Locate the cell with the specified text and output its [X, Y] center coordinate. 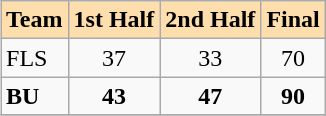
43 [114, 96]
FLS [34, 58]
33 [210, 58]
47 [210, 96]
BU [34, 96]
90 [293, 96]
2nd Half [210, 20]
Team [34, 20]
37 [114, 58]
Final [293, 20]
1st Half [114, 20]
70 [293, 58]
